Determine the (x, y) coordinate at the center of the cell enclosing the given text.  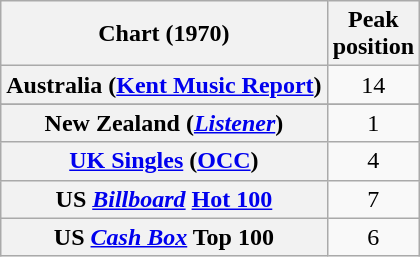
US Billboard Hot 100 (164, 199)
Australia (Kent Music Report) (164, 85)
UK Singles (OCC) (164, 161)
14 (373, 85)
4 (373, 161)
7 (373, 199)
6 (373, 237)
New Zealand (Listener) (164, 123)
Peakposition (373, 34)
Chart (1970) (164, 34)
1 (373, 123)
US Cash Box Top 100 (164, 237)
